Return the [X, Y] coordinate for the center point of the cell that contains the specified text.  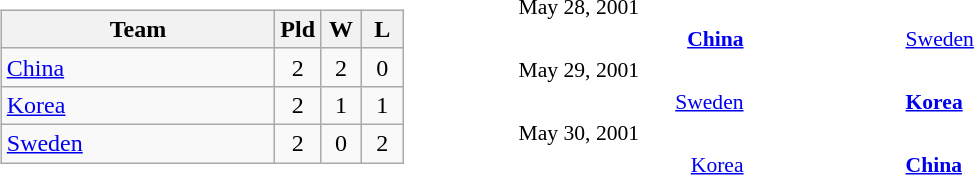
W [342, 29]
Korea [138, 105]
Team [138, 29]
Pld [298, 29]
L [382, 29]
